Capture the cell that displays the provided text and extract its (X, Y) central coordinate. 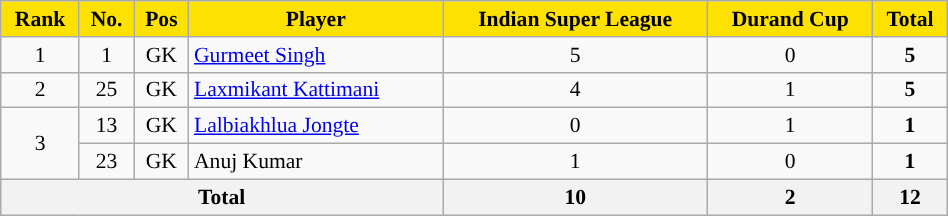
25 (106, 90)
Rank (40, 19)
23 (106, 162)
3 (40, 144)
Laxmikant Kattimani (316, 90)
Anuj Kumar (316, 162)
Gurmeet Singh (316, 55)
12 (910, 197)
No. (106, 19)
Player (316, 19)
13 (106, 126)
10 (576, 197)
Durand Cup (790, 19)
Indian Super League (576, 19)
Lalbiakhlua Jongte (316, 126)
Pos (162, 19)
4 (576, 90)
